Extract the (x, y) coordinate from the center of the cell holding the provided text.  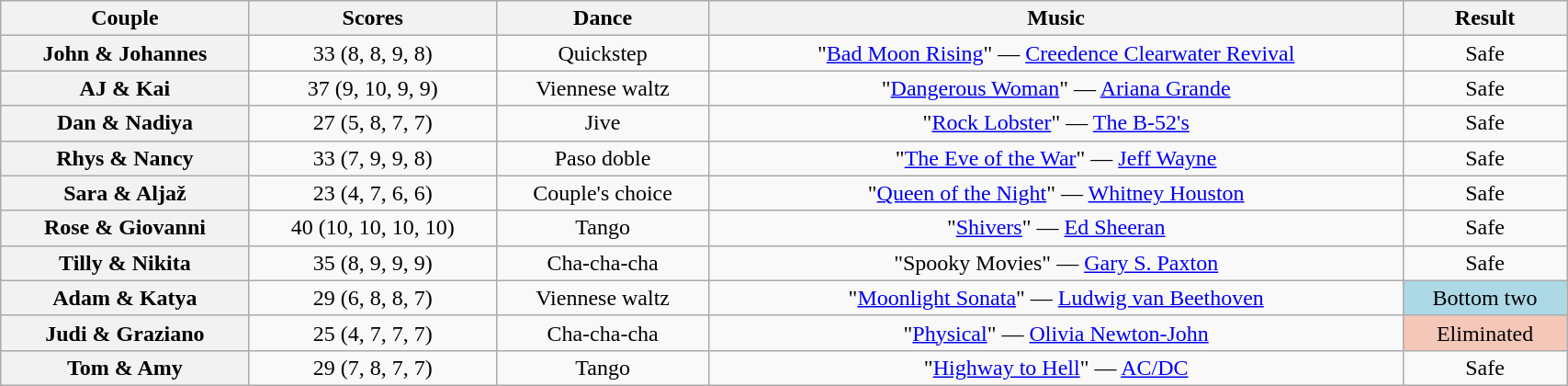
29 (7, 8, 7, 7) (373, 368)
Dan & Nadiya (125, 123)
Rhys & Nancy (125, 158)
Jive (603, 123)
25 (4, 7, 7, 7) (373, 333)
33 (7, 9, 9, 8) (373, 158)
37 (9, 10, 9, 9) (373, 88)
27 (5, 8, 7, 7) (373, 123)
"Bad Moon Rising" — Creedence Clearwater Revival (1056, 53)
Dance (603, 18)
"Queen of the Night" — Whitney Houston (1056, 193)
"Highway to Hell" — AC/DC (1056, 368)
"The Eve of the War" — Jeff Wayne (1056, 158)
Bottom two (1484, 298)
29 (6, 8, 8, 7) (373, 298)
"Physical" — Olivia Newton-John (1056, 333)
35 (8, 9, 9, 9) (373, 263)
Rose & Giovanni (125, 228)
Result (1484, 18)
"Dangerous Woman" — Ariana Grande (1056, 88)
Quickstep (603, 53)
Sara & Aljaž (125, 193)
Judi & Graziano (125, 333)
AJ & Kai (125, 88)
Paso doble (603, 158)
John & Johannes (125, 53)
Tom & Amy (125, 368)
Couple (125, 18)
"Spooky Movies" — Gary S. Paxton (1056, 263)
33 (8, 8, 9, 8) (373, 53)
40 (10, 10, 10, 10) (373, 228)
Eliminated (1484, 333)
"Shivers" — Ed Sheeran (1056, 228)
Adam & Katya (125, 298)
23 (4, 7, 6, 6) (373, 193)
Music (1056, 18)
Tilly & Nikita (125, 263)
Scores (373, 18)
"Rock Lobster" — The B-52's (1056, 123)
"Moonlight Sonata" — Ludwig van Beethoven (1056, 298)
Couple's choice (603, 193)
